For the text-containing cell, return its midpoint in (x, y) coordinate format. 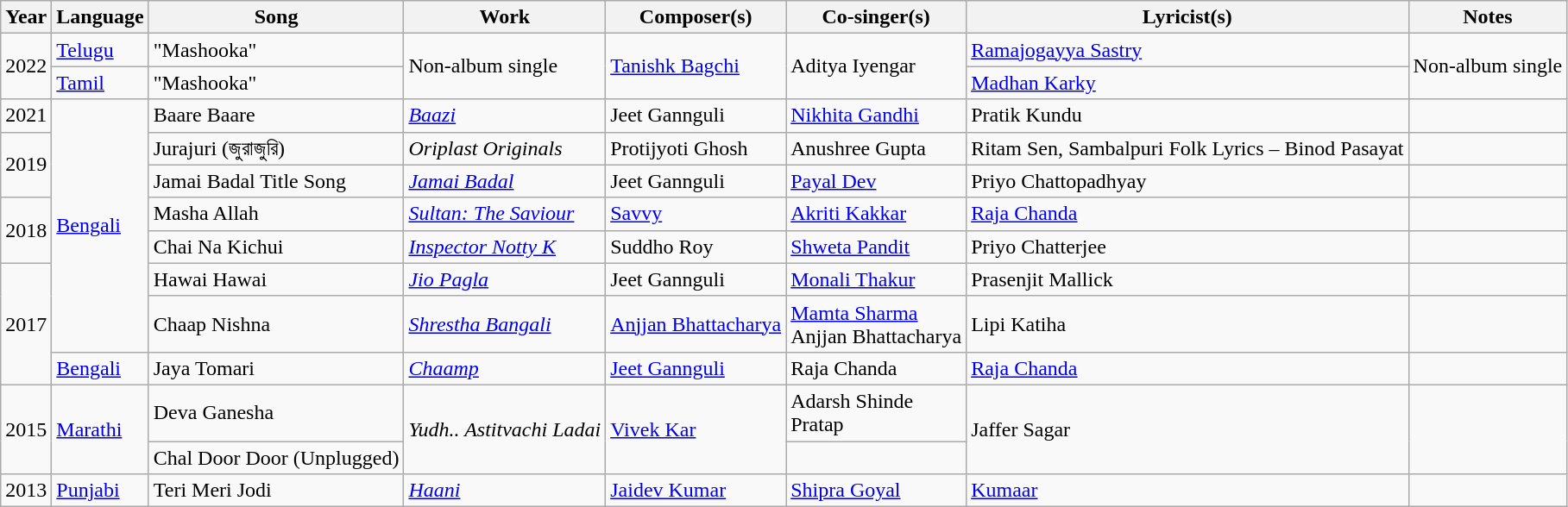
Song (276, 17)
Language (100, 17)
Shipra Goyal (877, 491)
2017 (26, 324)
Jaidev Kumar (696, 491)
Telugu (100, 50)
Jamai Badal Title Song (276, 181)
Notes (1488, 17)
Jaffer Sagar (1187, 429)
Baazi (505, 116)
Jio Pagla (505, 279)
Chaamp (505, 368)
Marathi (100, 429)
Hawai Hawai (276, 279)
Lyricist(s) (1187, 17)
2021 (26, 116)
2013 (26, 491)
Savvy (696, 214)
Co-singer(s) (877, 17)
Composer(s) (696, 17)
Ritam Sen, Sambalpuri Folk Lyrics – Binod Pasayat (1187, 148)
Adarsh ShindePratap (877, 412)
Jurajuri (জুরাজুরি) (276, 148)
2018 (26, 230)
Jamai Badal (505, 181)
Deva Ganesha (276, 412)
2019 (26, 165)
2022 (26, 66)
Ramajogayya Sastry (1187, 50)
Mamta SharmaAnjjan Bhattacharya (877, 324)
Tamil (100, 83)
Anjjan Bhattacharya (696, 324)
Shrestha Bangali (505, 324)
Year (26, 17)
Aditya Iyengar (877, 66)
Protijyoti Ghosh (696, 148)
Pratik Kundu (1187, 116)
Priyo Chattopadhyay (1187, 181)
Monali Thakur (877, 279)
Shweta Pandit (877, 247)
Teri Meri Jodi (276, 491)
Chal Door Door (Unplugged) (276, 458)
Baare Baare (276, 116)
Sultan: The Saviour (505, 214)
Lipi Katiha (1187, 324)
Chaap Nishna (276, 324)
Prasenjit Mallick (1187, 279)
Nikhita Gandhi (877, 116)
Tanishk Bagchi (696, 66)
Masha Allah (276, 214)
Payal Dev (877, 181)
Akriti Kakkar (877, 214)
Madhan Karky (1187, 83)
Jaya Tomari (276, 368)
Haani (505, 491)
2015 (26, 429)
Anushree Gupta (877, 148)
Oriplast Originals (505, 148)
Yudh.. Astitvachi Ladai (505, 429)
Inspector Notty K (505, 247)
Chai Na Kichui (276, 247)
Vivek Kar (696, 429)
Punjabi (100, 491)
Suddho Roy (696, 247)
Work (505, 17)
Kumaar (1187, 491)
Priyo Chatterjee (1187, 247)
